Capture the cell that displays the provided text and extract its (X, Y) central coordinate. 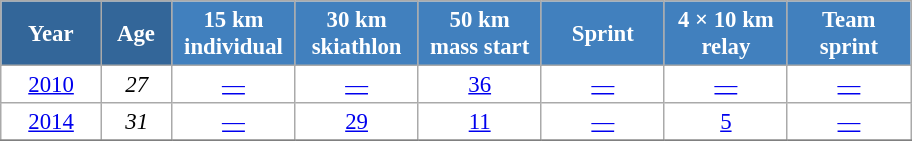
50 km mass start (480, 34)
31 (136, 122)
27 (136, 85)
29 (356, 122)
15 km individual (234, 34)
11 (480, 122)
5 (726, 122)
Year (52, 34)
2014 (52, 122)
36 (480, 85)
2010 (52, 85)
Age (136, 34)
Team sprint (848, 34)
Sprint (602, 34)
4 × 10 km relay (726, 34)
30 km skiathlon (356, 34)
